Provide the (x, y) coordinate of the cell's center where the given text is located.  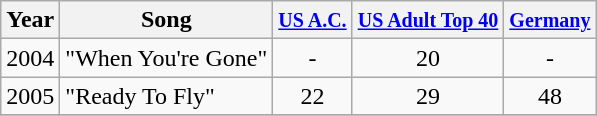
"Ready To Fly" (166, 96)
22 (312, 96)
20 (428, 58)
2004 (30, 58)
"When You're Gone" (166, 58)
29 (428, 96)
Year (30, 20)
US A.C. (312, 20)
US Adult Top 40 (428, 20)
48 (550, 96)
Song (166, 20)
Germany (550, 20)
2005 (30, 96)
